From the cell containing the given text, extract its center point as (X, Y) coordinate. 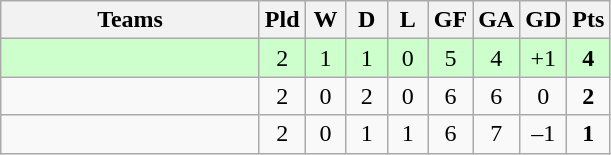
Pts (588, 20)
D (366, 20)
+1 (544, 58)
GA (496, 20)
7 (496, 134)
W (326, 20)
5 (450, 58)
GD (544, 20)
Teams (130, 20)
GF (450, 20)
–1 (544, 134)
L (408, 20)
Pld (282, 20)
